Return (X, Y) of the center of cell containing provided text 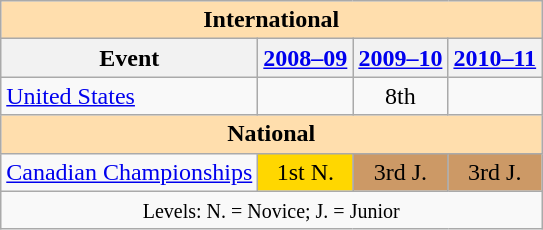
National (272, 134)
8th (400, 96)
Canadian Championships (130, 172)
United States (130, 96)
2009–10 (400, 58)
International (272, 20)
Event (130, 58)
2008–09 (306, 58)
Levels: N. = Novice; J. = Junior (272, 210)
2010–11 (495, 58)
1st N. (306, 172)
